Search for the cell housing the specified text and yield its [x, y] center coordinate. 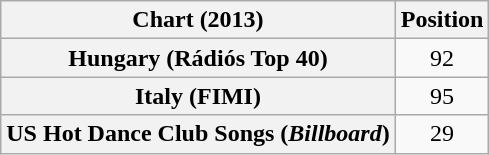
95 [442, 96]
Italy (FIMI) [198, 96]
Chart (2013) [198, 20]
US Hot Dance Club Songs (Billboard) [198, 134]
Position [442, 20]
29 [442, 134]
Hungary (Rádiós Top 40) [198, 58]
92 [442, 58]
